Capture the cell that displays the provided text and extract its [x, y] central coordinate. 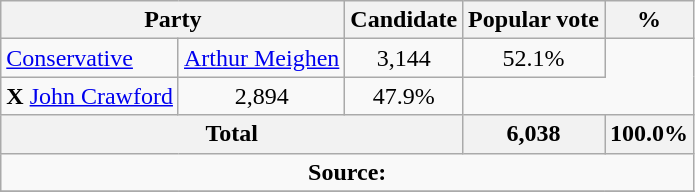
X John Crawford [90, 96]
Popular vote [534, 20]
100.0% [650, 134]
Conservative [90, 58]
52.1% [534, 58]
6,038 [534, 134]
47.9% [404, 96]
Total [232, 134]
Party [173, 20]
Source: [348, 172]
Arthur Meighen [261, 58]
% [650, 20]
Candidate [404, 20]
3,144 [404, 58]
2,894 [261, 96]
